Pinpoint the cell where the given text exists, returning its [x, y] midpoint coordinate. 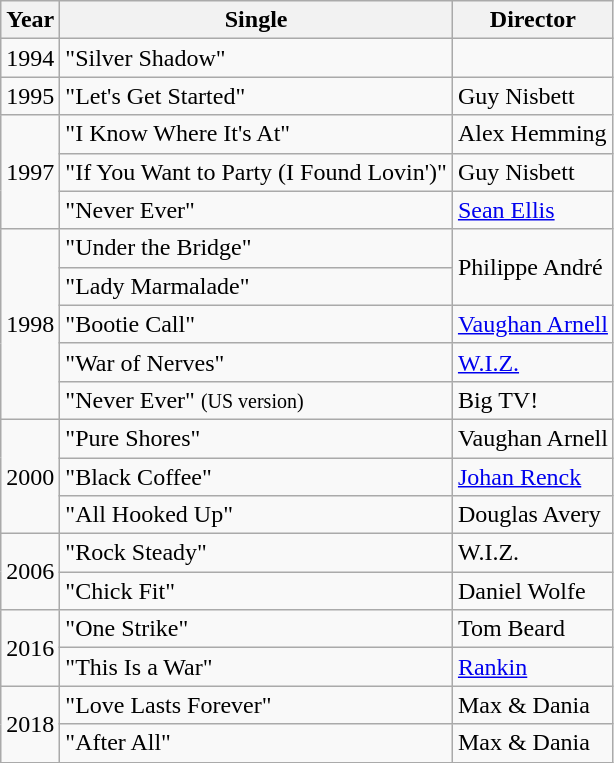
"All Hooked Up" [256, 515]
1994 [30, 58]
Sean Ellis [532, 210]
"After All" [256, 743]
"Never Ever" (US version) [256, 400]
"Pure Shores" [256, 438]
"Let's Get Started" [256, 96]
"Black Coffee" [256, 477]
"Never Ever" [256, 210]
2016 [30, 648]
Philippe André [532, 267]
Alex Hemming [532, 134]
"Silver Shadow" [256, 58]
Johan Renck [532, 477]
"Rock Steady" [256, 553]
1995 [30, 96]
Director [532, 20]
"Chick Fit" [256, 591]
Single [256, 20]
Daniel Wolfe [532, 591]
Douglas Avery [532, 515]
2018 [30, 724]
"Bootie Call" [256, 324]
Big TV! [532, 400]
"Under the Bridge" [256, 248]
1997 [30, 172]
"Love Lasts Forever" [256, 705]
"This Is a War" [256, 667]
"Lady Marmalade" [256, 286]
"I Know Where It's At" [256, 134]
2006 [30, 572]
2000 [30, 476]
Rankin [532, 667]
Year [30, 20]
Tom Beard [532, 629]
1998 [30, 324]
"War of Nerves" [256, 362]
"If You Want to Party (I Found Lovin')" [256, 172]
"One Strike" [256, 629]
